Capture the cell that displays the provided text and extract its (X, Y) central coordinate. 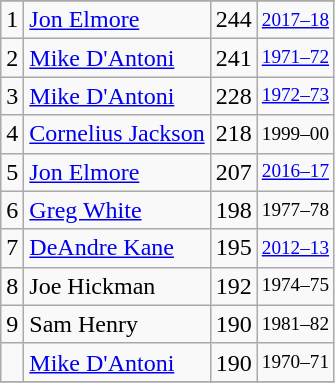
192 (234, 286)
195 (234, 248)
1974–75 (295, 286)
2016–17 (295, 172)
2012–13 (295, 248)
244 (234, 20)
1977–78 (295, 210)
DeAndre Kane (117, 248)
228 (234, 96)
2017–18 (295, 20)
241 (234, 58)
8 (12, 286)
Cornelius Jackson (117, 134)
5 (12, 172)
207 (234, 172)
198 (234, 210)
7 (12, 248)
Sam Henry (117, 324)
1972–73 (295, 96)
4 (12, 134)
1999–00 (295, 134)
Joe Hickman (117, 286)
1970–71 (295, 362)
218 (234, 134)
9 (12, 324)
1981–82 (295, 324)
1971–72 (295, 58)
1 (12, 20)
6 (12, 210)
3 (12, 96)
2 (12, 58)
Greg White (117, 210)
